Provide the [X, Y] coordinate of the cell's center where the given text is located.  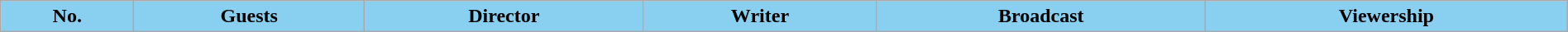
Director [504, 16]
Guests [250, 16]
Writer [760, 16]
No. [68, 16]
Viewership [1387, 16]
Broadcast [1041, 16]
